Locate the cell with the specified text and output its (X, Y) center coordinate. 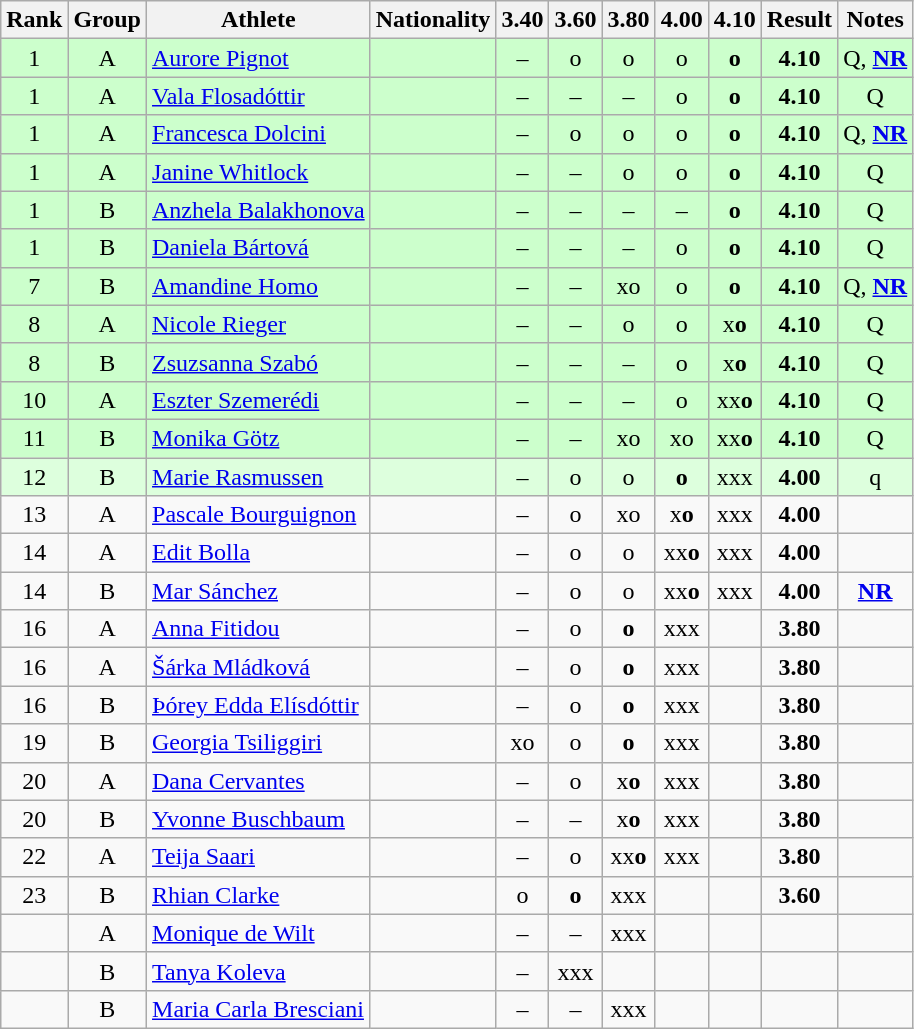
Eszter Szemerédi (259, 400)
Monique de Wilt (259, 933)
Amandine Homo (259, 286)
Monika Götz (259, 438)
Zsuzsanna Szabó (259, 362)
23 (34, 895)
Šárka Mládková (259, 667)
19 (34, 743)
Daniela Bártová (259, 248)
Athlete (259, 20)
q (876, 477)
Result (799, 20)
Vala Flosadóttir (259, 96)
Aurore Pignot (259, 58)
3.40 (522, 20)
Nationality (433, 20)
13 (34, 515)
NR (876, 591)
12 (34, 477)
Nicole Rieger (259, 324)
10 (34, 400)
Rank (34, 20)
Mar Sánchez (259, 591)
Janine Whitlock (259, 172)
Þórey Edda Elísdóttir (259, 705)
Rhian Clarke (259, 895)
22 (34, 857)
Georgia Tsiliggiri (259, 743)
Maria Carla Bresciani (259, 1009)
Pascale Bourguignon (259, 515)
Yvonne Buschbaum (259, 819)
7 (34, 286)
Tanya Koleva (259, 971)
Edit Bolla (259, 553)
Anzhela Balakhonova (259, 210)
Teija Saari (259, 857)
Group (108, 20)
Francesca Dolcini (259, 134)
Marie Rasmussen (259, 477)
11 (34, 438)
Dana Cervantes (259, 781)
Anna Fitidou (259, 629)
Notes (876, 20)
